Return [x, y] of the center of cell containing provided text 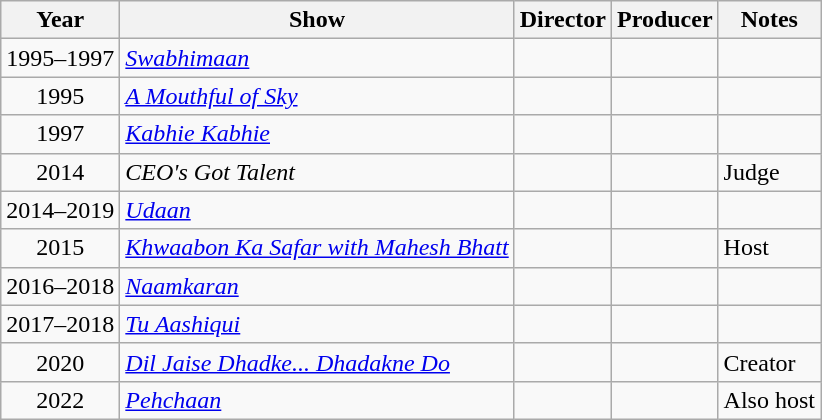
1997 [60, 134]
2022 [60, 400]
2016–2018 [60, 286]
Also host [769, 400]
2014–2019 [60, 210]
CEO's Got Talent [317, 172]
Notes [769, 20]
Dil Jaise Dhadke... Dhadakne Do [317, 362]
Producer [664, 20]
Khwaabon Ka Safar with Mahesh Bhatt [317, 248]
Show [317, 20]
1995 [60, 96]
2015 [60, 248]
Pehchaan [317, 400]
Tu Aashiqui [317, 324]
Host [769, 248]
Swabhimaan [317, 58]
Kabhie Kabhie [317, 134]
Udaan [317, 210]
Judge [769, 172]
Creator [769, 362]
1995–1997 [60, 58]
Naamkaran [317, 286]
Director [562, 20]
2017–2018 [60, 324]
Year [60, 20]
2014 [60, 172]
A Mouthful of Sky [317, 96]
2020 [60, 362]
